Extract the [x, y] coordinate from the center of the cell holding the provided text.  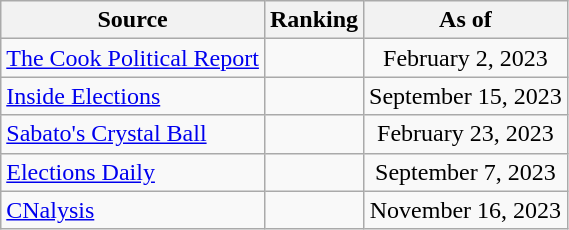
The Cook Political Report [133, 58]
Elections Daily [133, 172]
As of [466, 20]
Sabato's Crystal Ball [133, 134]
September 7, 2023 [466, 172]
November 16, 2023 [466, 210]
February 2, 2023 [466, 58]
Ranking [314, 20]
CNalysis [133, 210]
September 15, 2023 [466, 96]
February 23, 2023 [466, 134]
Inside Elections [133, 96]
Source [133, 20]
